Capture the cell that displays the provided text and extract its (x, y) central coordinate. 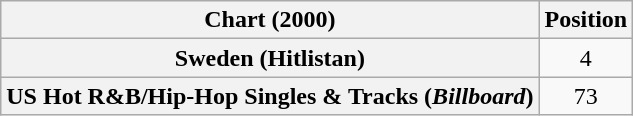
Chart (2000) (270, 20)
Position (586, 20)
Sweden (Hitlistan) (270, 58)
73 (586, 96)
4 (586, 58)
US Hot R&B/Hip-Hop Singles & Tracks (Billboard) (270, 96)
